Search for the cell housing the specified text and yield its [x, y] center coordinate. 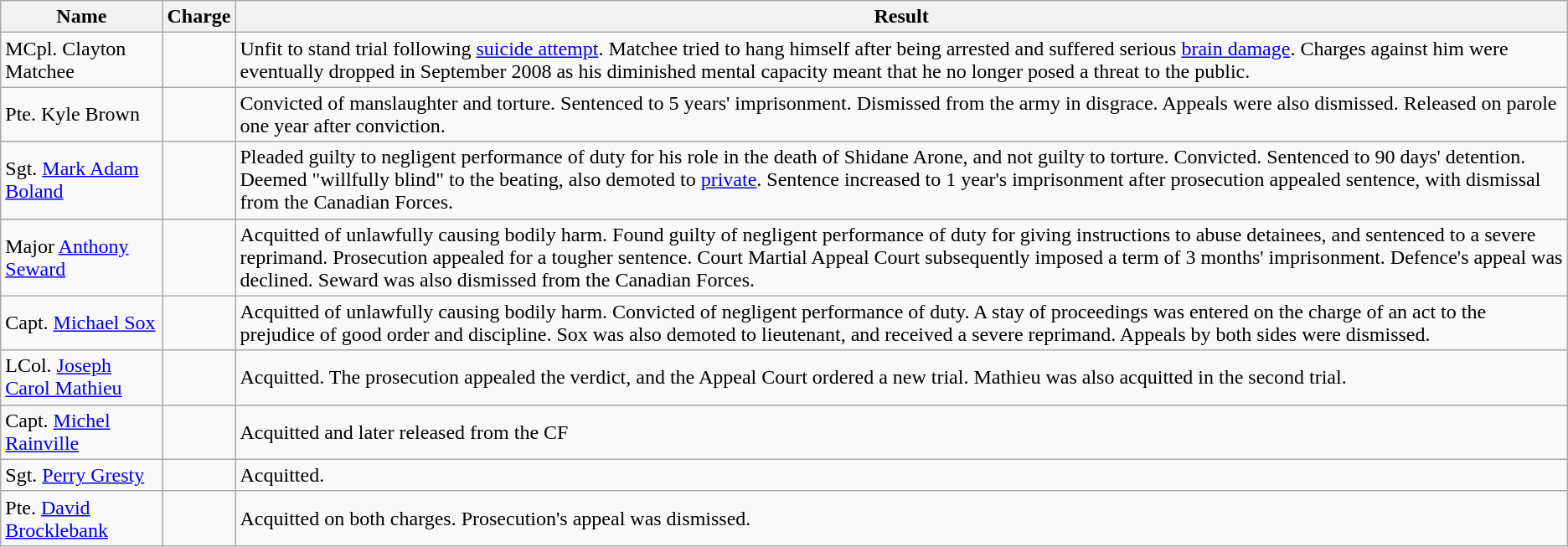
Charge [199, 17]
Acquitted on both charges. Prosecution's appeal was dismissed. [901, 518]
LCol. Joseph Carol Mathieu [82, 377]
Pte. Kyle Brown [82, 114]
Capt. Michael Sox [82, 323]
Acquitted. The prosecution appealed the verdict, and the Appeal Court ordered a new trial. Mathieu was also acquitted in the second trial. [901, 377]
Acquitted. [901, 475]
Capt. Michel Rainville [82, 432]
Sgt. Perry Gresty [82, 475]
Pte. David Brocklebank [82, 518]
Result [901, 17]
Acquitted and later released from the CF [901, 432]
Name [82, 17]
Major Anthony Seward [82, 257]
Sgt. Mark Adam Boland [82, 180]
MCpl. Clayton Matchee [82, 60]
